Search for the cell housing the specified text and yield its [x, y] center coordinate. 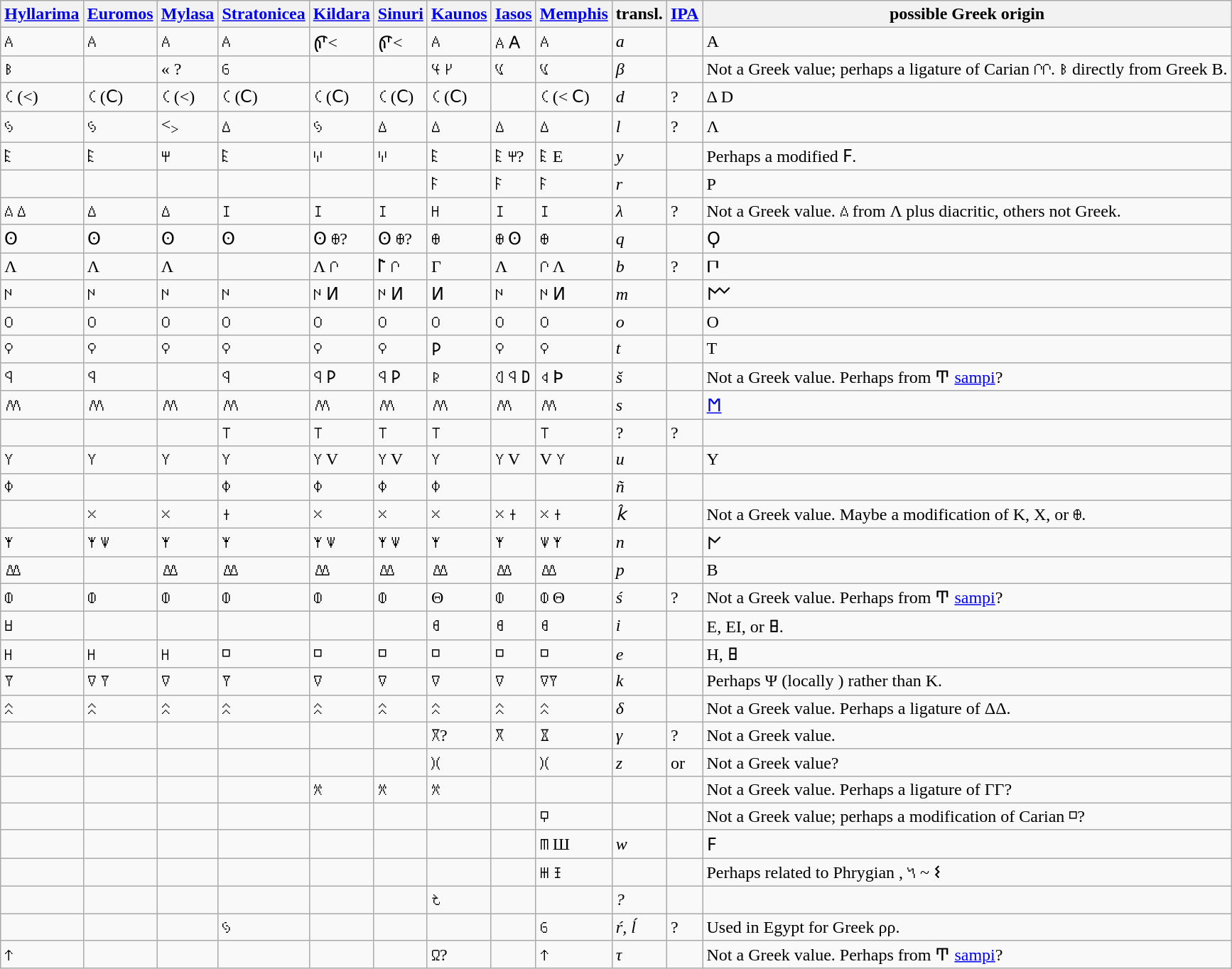
Ͷ [459, 294]
n [639, 543]
m [639, 294]
𐋌 𐋍 [459, 69]
ś [639, 597]
𝈣 [42, 626]
p [639, 570]
Memphis [574, 14]
Ο [967, 321]
𐊸 Θ [574, 597]
Mylasa [188, 14]
Ϙ [967, 239]
š [639, 377]
𐋐 [188, 156]
or [685, 762]
Γ [459, 266]
Δ D [967, 97]
Not a Greek value; perhaps a ligature of Carian 𐊬𐊬. 𐊡 directly from Greek Β. [967, 69]
Not a Greek value; perhaps a modification of Carian 𐊺? [967, 816]
« ? [188, 69]
𐊛 [264, 514]
possible Greek origin [967, 14]
o [639, 321]
δ [639, 708]
w [639, 844]
Not a Greek value. [967, 735]
t [639, 349]
𐊬 Λ [574, 266]
l [639, 126]
Υ [967, 460]
ŕ, ĺ [639, 927]
Hyllarima [42, 14]
a [639, 42]
i [639, 626]
b [639, 266]
s [639, 405]
Ε, ΕΙ, or 𐌇. [967, 626]
𐌓 [459, 349]
Β [967, 570]
𐊼 𐊽 [120, 681]
Η, 𐌇 [967, 654]
𐊤 Ε [574, 156]
𐊼𐊽 [574, 681]
𐊻 [574, 816]
𐋎 𐊣 [42, 211]
Sinuri [401, 14]
𐋁 [513, 735]
IPA [685, 14]
Θ [459, 597]
Perhaps Ψ (locally ) rather than Κ. [967, 681]
<> [188, 126]
e [639, 654]
𐊩 𐊬 [401, 266]
d [639, 97]
𐋀 [574, 735]
𐊯 [459, 377]
𐊜 𐊵 [574, 543]
𐋆 [459, 900]
𐊤 𐋐? [513, 156]
Stratonicea [264, 14]
Kildara [341, 14]
Kaunos [459, 14]
𐊮 Ϸ [574, 377]
𐊠 𐌀 [513, 42]
transl. [639, 14]
Τ [967, 349]
Perhaps a modified Ϝ. [967, 156]
𐊨 ʘ [513, 239]
Not a Greek value? [967, 762]
𐊶? [459, 955]
𐌍 [967, 543]
Ϻ [967, 405]
β [639, 69]
ñ [639, 487]
𐤭 𐤧 𐌃 [513, 377]
q [639, 239]
𐊢 (< Ϲ) [574, 97]
Α [967, 42]
Not a Greek value. Perhaps a ligature of ΔΔ. [967, 708]
Λ 𐊬 [341, 266]
λ [639, 211]
𐊡 [42, 69]
Not a Greek value. Perhaps a ligature of ΓΓ? [967, 789]
u [639, 460]
r [639, 184]
γ [639, 735]
Euromos [120, 14]
𐊿 Ш [574, 844]
Ρ [967, 184]
k̂ [639, 514]
𐌌 [967, 294]
𐋁? [459, 735]
τ [639, 955]
Not a Greek value. 𐋎 from Λ plus diacritic, others not Greek. [967, 211]
k [639, 681]
Ϝ [967, 844]
Used in Egypt for Greek ρρ. [967, 927]
𐅃 [967, 266]
Perhaps related to Phrygian , 𝈿 ~ 𐌔 [967, 872]
V 𐊲 [574, 460]
Not a Greek value. Maybe a modification of Κ, Χ, or 𐊨. [967, 514]
z [639, 762]
y [639, 156]
𐋅 𐊑 [574, 872]
Iasos [513, 14]
